Return (x, y) of the center of cell containing provided text 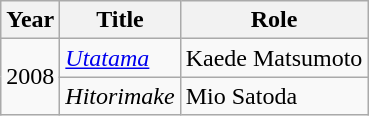
2008 (30, 77)
Title (120, 20)
Kaede Matsumoto (274, 58)
Year (30, 20)
Utatama (120, 58)
Mio Satoda (274, 96)
Role (274, 20)
Hitorimake (120, 96)
